Pinpoint the cell where the given text exists, returning its [X, Y] midpoint coordinate. 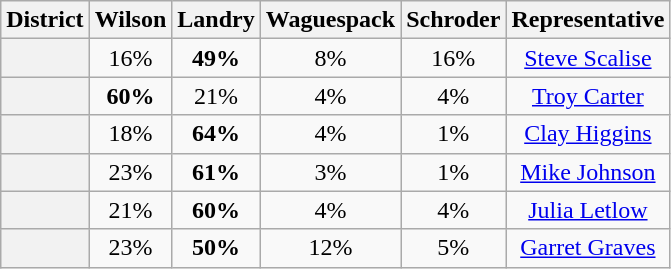
49% [216, 58]
5% [454, 248]
Schroder [454, 20]
Garret Graves [588, 248]
Steve Scalise [588, 58]
3% [330, 172]
61% [216, 172]
District [45, 20]
64% [216, 134]
18% [130, 134]
Mike Johnson [588, 172]
Landry [216, 20]
12% [330, 248]
50% [216, 248]
Julia Letlow [588, 210]
Wilson [130, 20]
Troy Carter [588, 96]
Clay Higgins [588, 134]
Representative [588, 20]
8% [330, 58]
Waguespack [330, 20]
